For the text-containing cell, return its midpoint in (X, Y) coordinate format. 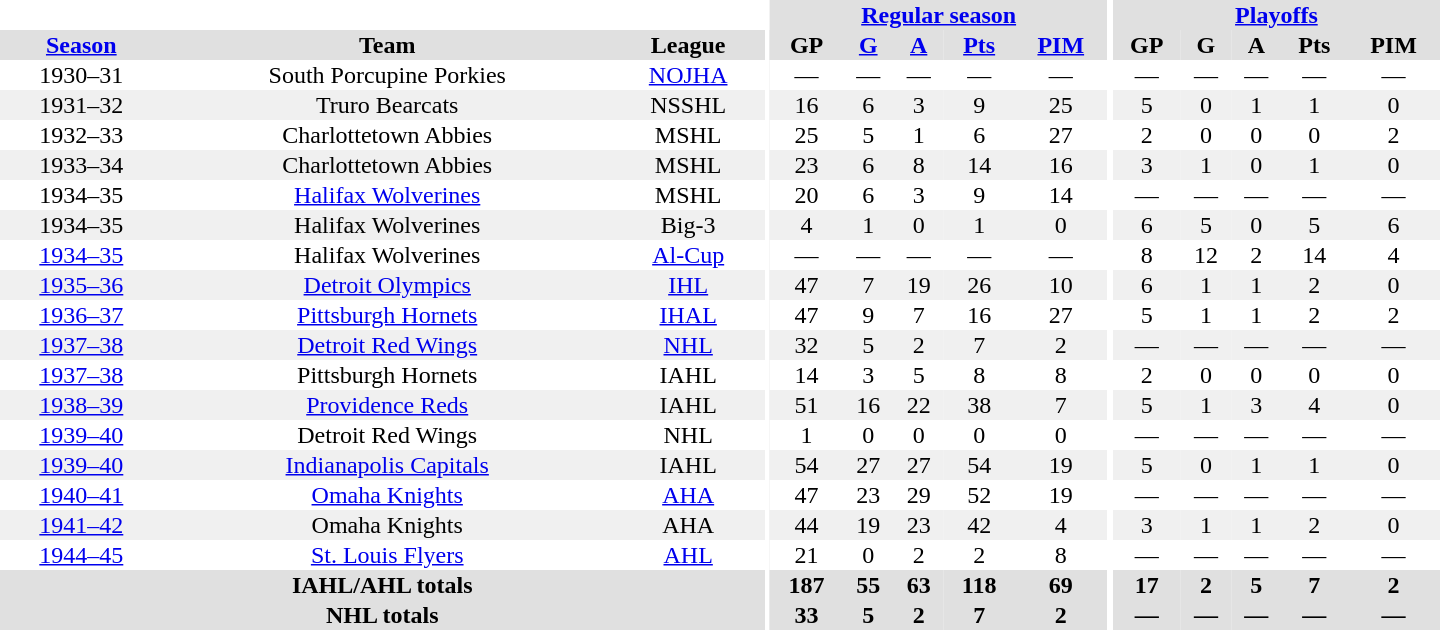
IAHL/AHL totals (382, 585)
1930–31 (82, 75)
League (688, 45)
Regular season (938, 15)
1944–45 (82, 555)
20 (806, 195)
1931–32 (82, 105)
21 (806, 555)
42 (979, 525)
29 (918, 495)
South Porcupine Porkies (388, 75)
118 (979, 585)
55 (868, 585)
17 (1147, 585)
AHL (688, 555)
Big-3 (688, 225)
1941–42 (82, 525)
Playoffs (1276, 15)
1938–39 (82, 405)
38 (979, 405)
NOJHA (688, 75)
32 (806, 345)
10 (1060, 285)
Detroit Olympics (388, 285)
33 (806, 615)
Indianapolis Capitals (388, 465)
St. Louis Flyers (388, 555)
69 (1060, 585)
12 (1206, 255)
Season (82, 45)
1936–37 (82, 315)
1935–36 (82, 285)
22 (918, 405)
Truro Bearcats (388, 105)
IHL (688, 285)
1933–34 (82, 165)
1940–41 (82, 495)
Providence Reds (388, 405)
IHAL (688, 315)
Al-Cup (688, 255)
NSSHL (688, 105)
63 (918, 585)
26 (979, 285)
51 (806, 405)
44 (806, 525)
52 (979, 495)
1932–33 (82, 135)
187 (806, 585)
Team (388, 45)
NHL totals (382, 615)
